From the cell containing the given text, extract its center point as [X, Y] coordinate. 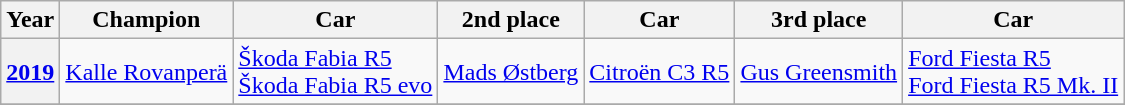
2019 [30, 72]
Mads Østberg [511, 72]
2nd place [511, 20]
Year [30, 20]
Champion [146, 20]
3rd place [819, 20]
Gus Greensmith [819, 72]
Citroën C3 R5 [660, 72]
Ford Fiesta R5Ford Fiesta R5 Mk. II [1014, 72]
Kalle Rovanperä [146, 72]
Škoda Fabia R5Škoda Fabia R5 evo [336, 72]
